Provide the [x, y] coordinate of the cell's center where the given text is located.  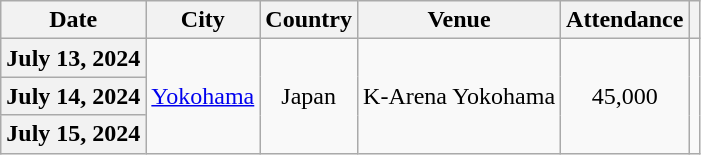
July 13, 2024 [74, 58]
Date [74, 20]
Venue [460, 20]
K-Arena Yokohama [460, 96]
Yokohama [203, 96]
City [203, 20]
July 14, 2024 [74, 96]
Japan [309, 96]
Country [309, 20]
Attendance [625, 20]
July 15, 2024 [74, 134]
45,000 [625, 96]
